Return (x, y) of the center of cell containing provided text 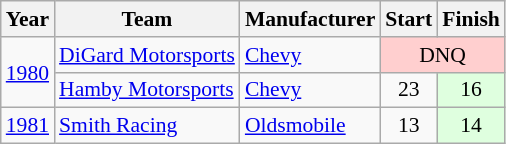
Manufacturer (310, 19)
Hamby Motorsports (147, 90)
16 (471, 90)
Smith Racing (147, 126)
Finish (471, 19)
Year (28, 19)
1980 (28, 72)
DNQ (442, 55)
23 (408, 90)
Start (408, 19)
Oldsmobile (310, 126)
1981 (28, 126)
Team (147, 19)
DiGard Motorsports (147, 55)
14 (471, 126)
13 (408, 126)
